Return [X, Y] of the center of cell containing provided text 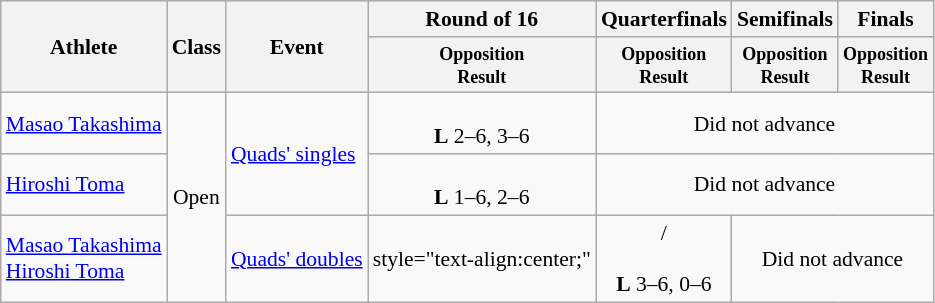
Athlete [84, 47]
Class [196, 47]
/ L 3–6, 0–6 [664, 258]
Quarterfinals [664, 19]
Round of 16 [482, 19]
Semifinals [785, 19]
L 1–6, 2–6 [482, 184]
L 2–6, 3–6 [482, 124]
Hiroshi Toma [84, 184]
Quads' doubles [297, 258]
Open [196, 198]
Masao Takashima [84, 124]
Masao Takashima Hiroshi Toma [84, 258]
style="text-align:center;" [482, 258]
Event [297, 47]
Finals [886, 19]
Quads' singles [297, 154]
